For the text-containing cell, return its midpoint in [x, y] coordinate format. 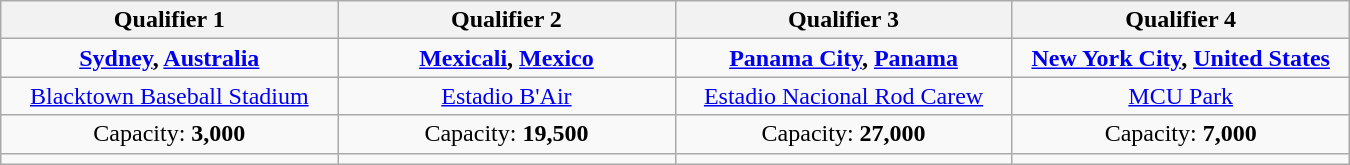
Capacity: 7,000 [1180, 134]
New York City, United States [1180, 58]
MCU Park [1180, 96]
Capacity: 3,000 [170, 134]
Capacity: 27,000 [844, 134]
Qualifier 4 [1180, 20]
Capacity: 19,500 [506, 134]
Blacktown Baseball Stadium [170, 96]
Qualifier 1 [170, 20]
Panama City, Panama [844, 58]
Mexicali, Mexico [506, 58]
Sydney, Australia [170, 58]
Estadio B'Air [506, 96]
Estadio Nacional Rod Carew [844, 96]
Qualifier 2 [506, 20]
Qualifier 3 [844, 20]
